Search for the cell housing the specified text and yield its (X, Y) center coordinate. 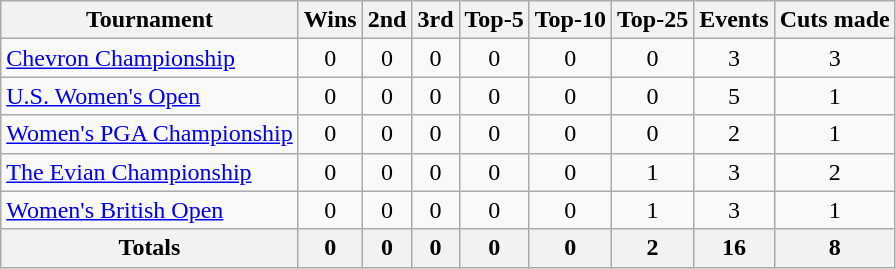
Events (734, 20)
Totals (150, 248)
U.S. Women's Open (150, 96)
Women's British Open (150, 210)
2nd (387, 20)
Chevron Championship (150, 58)
16 (734, 248)
The Evian Championship (150, 172)
Top-10 (570, 20)
Top-5 (494, 20)
Wins (330, 20)
Tournament (150, 20)
8 (834, 248)
Top-25 (652, 20)
5 (734, 96)
3rd (436, 20)
Women's PGA Championship (150, 134)
Cuts made (834, 20)
